Extract the (x, y) coordinate from the center of the cell holding the provided text.  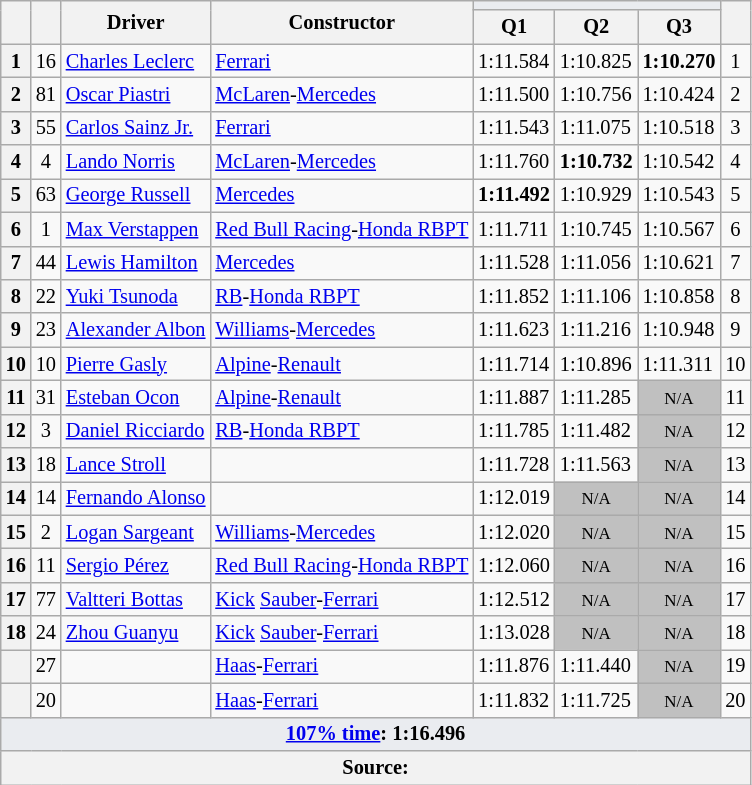
55 (46, 128)
63 (46, 195)
1:10.424 (680, 94)
Max Verstappen (136, 229)
31 (46, 397)
27 (46, 666)
Zhou Guanyu (136, 633)
1:11.528 (514, 263)
1:10.896 (596, 364)
1:11.887 (514, 397)
1:11.728 (514, 465)
Logan Sargeant (136, 532)
1:10.518 (680, 128)
23 (46, 330)
1:10.929 (596, 195)
Q3 (680, 27)
Esteban Ocon (136, 397)
19 (735, 666)
1:10.745 (596, 229)
107% time: 1:16.496 (376, 734)
Sergio Pérez (136, 565)
1:11.714 (514, 364)
1:11.623 (514, 330)
Constructor (342, 22)
1:11.285 (596, 397)
1:11.563 (596, 465)
1:11.500 (514, 94)
1:11.482 (596, 431)
Driver (136, 22)
44 (46, 263)
Charles Leclerc (136, 61)
1:11.711 (514, 229)
Fernando Alonso (136, 498)
1:11.760 (514, 162)
1:10.948 (680, 330)
Daniel Ricciardo (136, 431)
1:10.543 (680, 195)
1:10.858 (680, 296)
Pierre Gasly (136, 364)
1:12.020 (514, 532)
1:10.756 (596, 94)
1:12.512 (514, 599)
1:11.056 (596, 263)
Alexander Albon (136, 330)
1:10.825 (596, 61)
Lance Stroll (136, 465)
Lando Norris (136, 162)
1:11.584 (514, 61)
1:11.543 (514, 128)
1:11.075 (596, 128)
Carlos Sainz Jr. (136, 128)
1:11.785 (514, 431)
24 (46, 633)
1:11.852 (514, 296)
Lewis Hamilton (136, 263)
1:12.060 (514, 565)
Oscar Piastri (136, 94)
1:11.725 (596, 700)
1:10.542 (680, 162)
77 (46, 599)
1:11.492 (514, 195)
1:11.832 (514, 700)
1:11.216 (596, 330)
81 (46, 94)
Yuki Tsunoda (136, 296)
1:10.732 (596, 162)
1:10.567 (680, 229)
1:11.311 (680, 364)
1:11.106 (596, 296)
Valtteri Bottas (136, 599)
Q1 (514, 27)
1:11.876 (514, 666)
1:10.621 (680, 263)
1:10.270 (680, 61)
1:13.028 (514, 633)
Q2 (596, 27)
1:11.440 (596, 666)
Source: (376, 767)
22 (46, 296)
1:12.019 (514, 498)
George Russell (136, 195)
